Find where the given text appears and provide that cell's center as (X, Y) coordinate. 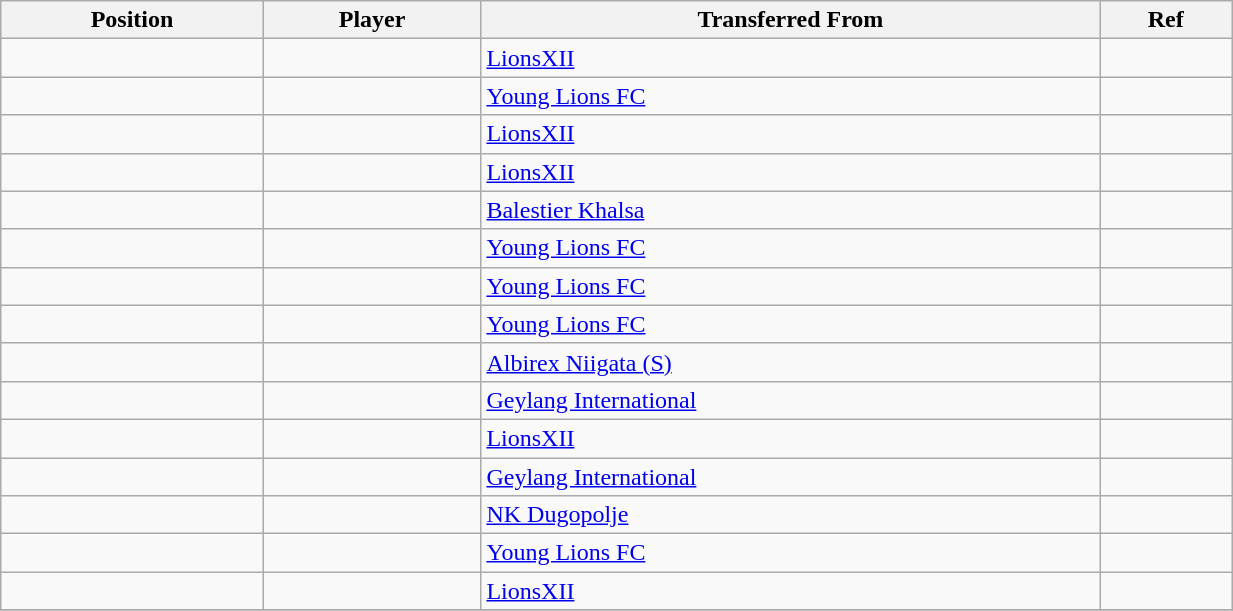
Transferred From (790, 20)
Ref (1166, 20)
Albirex Niigata (S) (790, 362)
Player (372, 20)
Position (132, 20)
NK Dugopolje (790, 515)
Balestier Khalsa (790, 210)
